Return (x, y) of the center of cell containing provided text 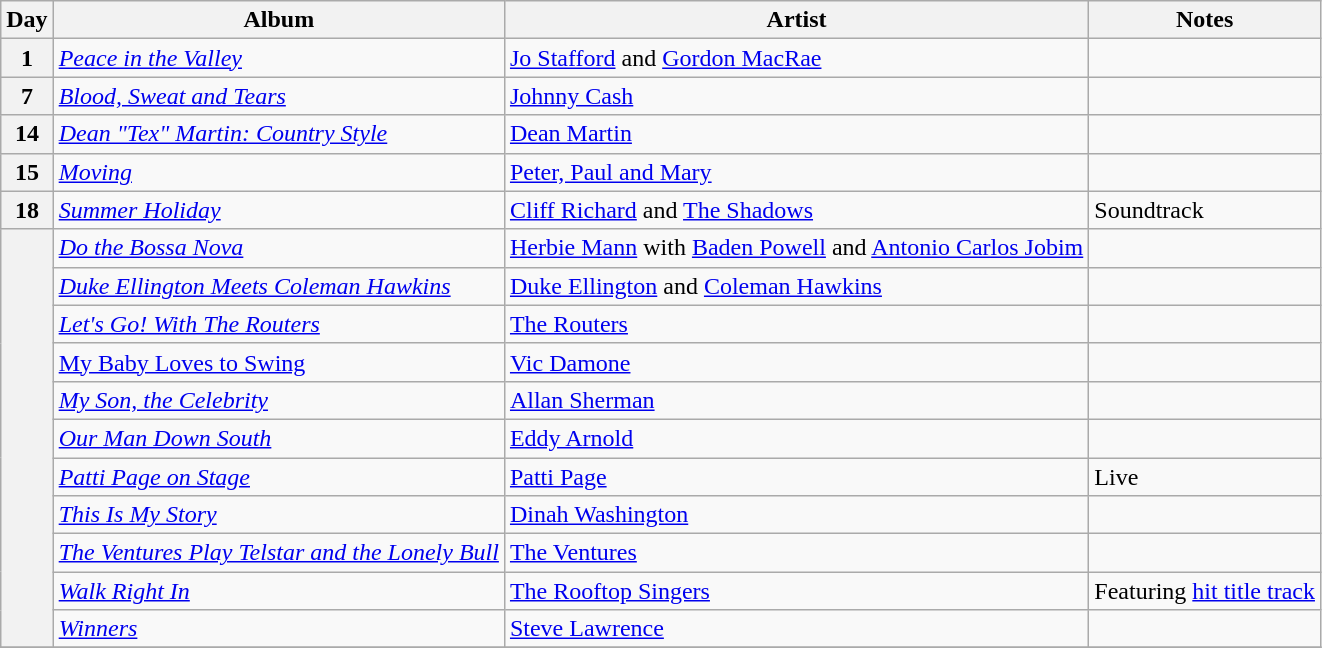
The Ventures Play Telstar and the Lonely Bull (278, 553)
Soundtrack (1205, 210)
Patti Page on Stage (278, 477)
Album (278, 20)
Johnny Cash (796, 96)
Winners (278, 629)
Let's Go! With The Routers (278, 324)
Dean Martin (796, 134)
Eddy Arnold (796, 438)
My Son, the Celebrity (278, 400)
Patti Page (796, 477)
Duke Ellington and Coleman Hawkins (796, 286)
14 (27, 134)
Featuring hit title track (1205, 591)
Moving (278, 172)
7 (27, 96)
Cliff Richard and The Shadows (796, 210)
15 (27, 172)
Summer Holiday (278, 210)
Allan Sherman (796, 400)
My Baby Loves to Swing (278, 362)
Artist (796, 20)
Day (27, 20)
This Is My Story (278, 515)
The Ventures (796, 553)
Peter, Paul and Mary (796, 172)
Peace in the Valley (278, 58)
Notes (1205, 20)
Vic Damone (796, 362)
Steve Lawrence (796, 629)
1 (27, 58)
Walk Right In (278, 591)
Herbie Mann with Baden Powell and Antonio Carlos Jobim (796, 248)
Our Man Down South (278, 438)
Jo Stafford and Gordon MacRae (796, 58)
Dinah Washington (796, 515)
The Routers (796, 324)
Blood, Sweat and Tears (278, 96)
The Rooftop Singers (796, 591)
Do the Bossa Nova (278, 248)
18 (27, 210)
Dean "Tex" Martin: Country Style (278, 134)
Live (1205, 477)
Duke Ellington Meets Coleman Hawkins (278, 286)
